Identify which cell holds the provided text, then report its [x, y] central coordinate. 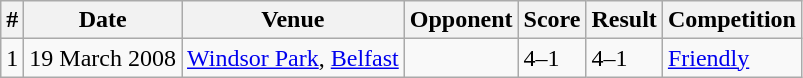
Competition [732, 20]
Date [103, 20]
Windsor Park, Belfast [294, 58]
Result [624, 20]
Friendly [732, 58]
1 [12, 58]
19 March 2008 [103, 58]
Opponent [461, 20]
Score [552, 20]
# [12, 20]
Venue [294, 20]
